Extract the [x, y] coordinate from the center of the cell holding the provided text.  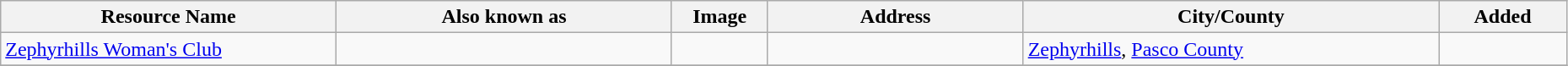
Zephyrhills Woman's Club [169, 49]
Also known as [504, 17]
Address [896, 17]
Added [1503, 17]
Zephyrhills, Pasco County [1231, 49]
Resource Name [169, 17]
City/County [1231, 17]
Image [719, 17]
